Pinpoint the cell where the given text exists, returning its [x, y] midpoint coordinate. 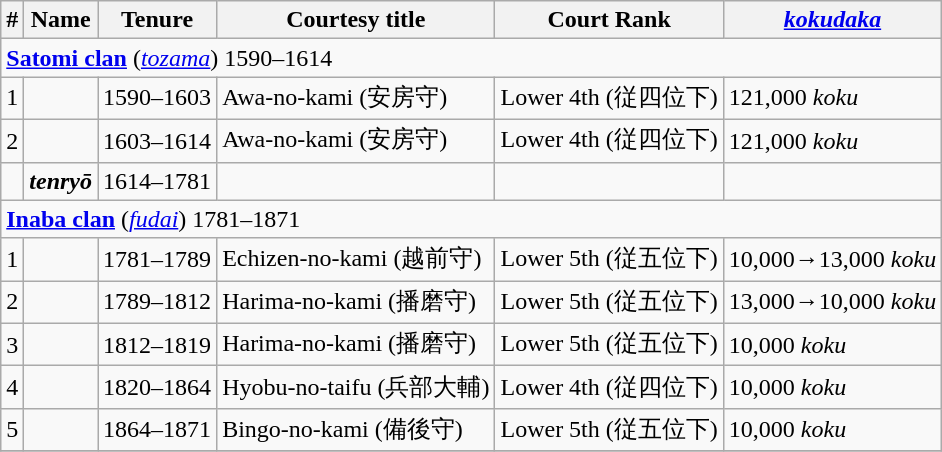
Echizen-no-kami (越前守) [356, 260]
10,000→13,000 koku [832, 260]
5 [12, 430]
13,000→10,000 koku [832, 302]
4 [12, 388]
3 [12, 344]
kokudaka [832, 20]
1820–1864 [158, 388]
Court Rank [609, 20]
Hyobu-no-taifu (兵部大輔) [356, 388]
Bingo-no-kami (備後守) [356, 430]
Inaba clan (fudai) 1781–1871 [472, 219]
1603–1614 [158, 140]
Courtesy title [356, 20]
1789–1812 [158, 302]
1864–1871 [158, 430]
# [12, 20]
Name [61, 20]
Satomi clan (tozama) 1590–1614 [472, 58]
tenryō [61, 181]
1781–1789 [158, 260]
1590–1603 [158, 98]
1614–1781 [158, 181]
1812–1819 [158, 344]
Tenure [158, 20]
